Find where the given text appears and provide that cell's center as (x, y) coordinate. 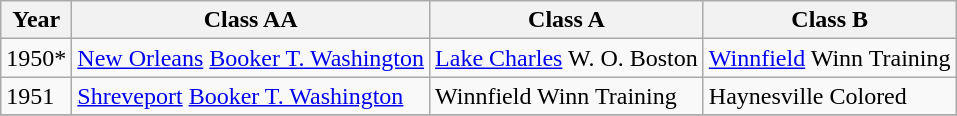
Year (36, 20)
Class AA (251, 20)
1951 (36, 96)
New Orleans Booker T. Washington (251, 58)
1950* (36, 58)
Class B (830, 20)
Haynesville Colored (830, 96)
Lake Charles W. O. Boston (567, 58)
Shreveport Booker T. Washington (251, 96)
Class A (567, 20)
